Output the (x, y) coordinate of the center of the cell containing the given text.  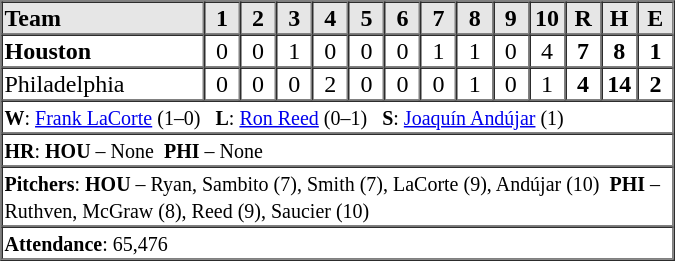
Pitchers: HOU – Ryan, Sambito (7), Smith (7), LaCorte (9), Andújar (10) PHI – Ruthven, McGraw (8), Reed (9), Saucier (10) (338, 196)
Attendance: 65,476 (338, 242)
9 (511, 18)
Team (103, 18)
5 (366, 18)
14 (619, 84)
HR: HOU – None PHI – None (338, 150)
H (619, 18)
Houston (103, 50)
10 (547, 18)
Philadelphia (103, 84)
6 (402, 18)
E (655, 18)
3 (294, 18)
R (583, 18)
W: Frank LaCorte (1–0) L: Ron Reed (0–1) S: Joaquín Andújar (1) (338, 116)
